Locate the cell with the specified text and output its [x, y] center coordinate. 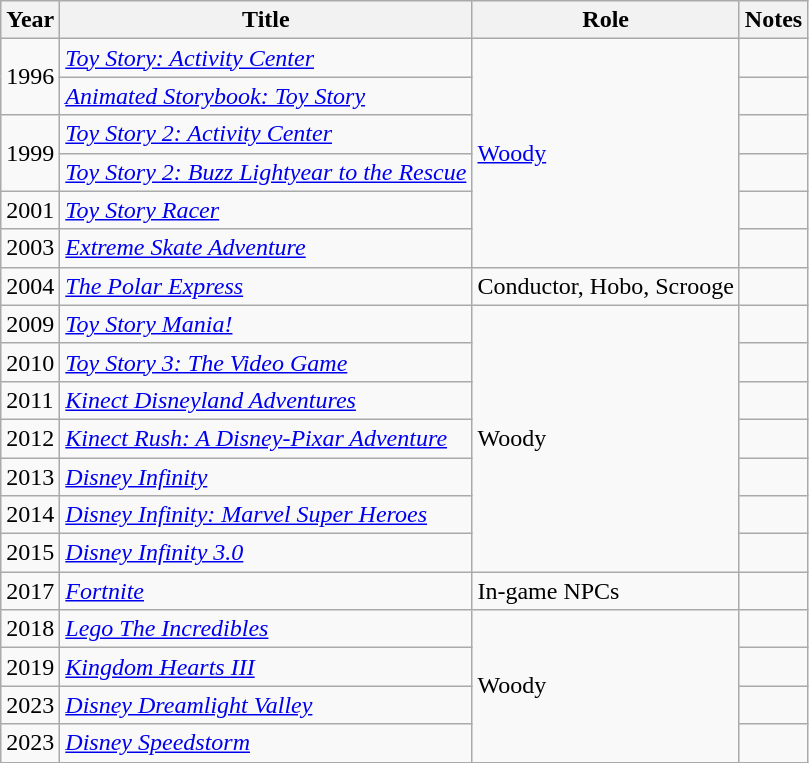
Toy Story 2: Activity Center [266, 134]
Toy Story Racer [266, 210]
2003 [30, 248]
Toy Story 2: Buzz Lightyear to the Rescue [266, 172]
2017 [30, 591]
2004 [30, 286]
Role [606, 20]
2013 [30, 477]
Kingdom Hearts III [266, 667]
2012 [30, 438]
Year [30, 20]
Toy Story Mania! [266, 324]
1996 [30, 77]
Lego The Incredibles [266, 629]
The Polar Express [266, 286]
2015 [30, 553]
2019 [30, 667]
Toy Story: Activity Center [266, 58]
Disney Infinity: Marvel Super Heroes [266, 515]
2010 [30, 362]
Kinect Disneyland Adventures [266, 400]
2009 [30, 324]
2018 [30, 629]
2011 [30, 400]
2001 [30, 210]
In-game NPCs [606, 591]
Disney Infinity 3.0 [266, 553]
Toy Story 3: The Video Game [266, 362]
Extreme Skate Adventure [266, 248]
Animated Storybook: Toy Story [266, 96]
Disney Infinity [266, 477]
2014 [30, 515]
Disney Dreamlight Valley [266, 705]
Title [266, 20]
Conductor, Hobo, Scrooge [606, 286]
1999 [30, 153]
Fortnite [266, 591]
Disney Speedstorm [266, 743]
Kinect Rush: A Disney-Pixar Adventure [266, 438]
Notes [773, 20]
